Determine the (X, Y) coordinate at the center of the cell enclosing the given text.  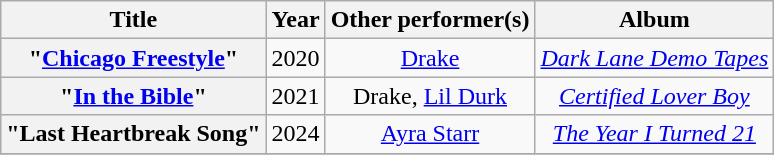
"Last Heartbreak Song" (134, 134)
2024 (296, 134)
Dark Lane Demo Tapes (654, 58)
"In the Bible" (134, 96)
Ayra Starr (430, 134)
Drake, Lil Durk (430, 96)
"Chicago Freestyle" (134, 58)
The Year I Turned 21 (654, 134)
Album (654, 20)
Drake (430, 58)
2020 (296, 58)
Title (134, 20)
Year (296, 20)
Certified Lover Boy (654, 96)
2021 (296, 96)
Other performer(s) (430, 20)
